Extract the [X, Y] coordinate from the center of the cell holding the provided text.  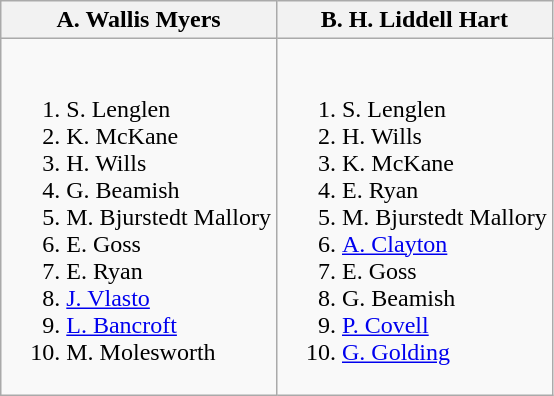
S. Lenglen H. Wills K. McKane E. Ryan M. Bjurstedt Mallory A. Clayton E. Goss G. Beamish P. Covell G. Golding [414, 217]
A. Wallis Myers [139, 20]
S. Lenglen K. McKane H. Wills G. Beamish M. Bjurstedt Mallory E. Goss E. Ryan J. Vlasto L. Bancroft M. Molesworth [139, 217]
B. H. Liddell Hart [414, 20]
